Capture the cell that displays the provided text and extract its [X, Y] central coordinate. 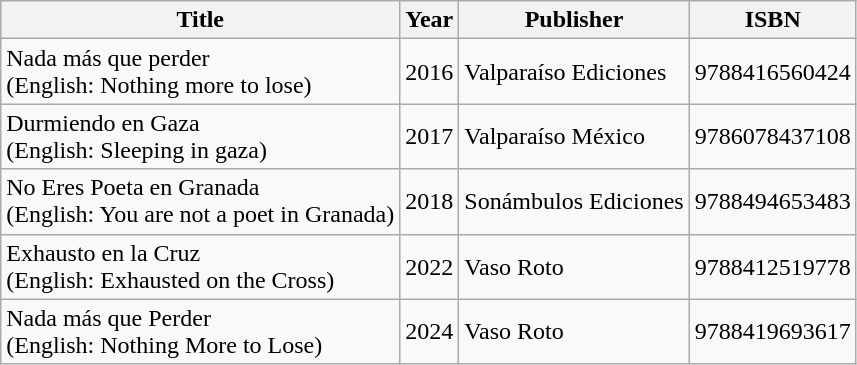
Exhausto en la Cruz(English: Exhausted on the Cross) [200, 266]
2017 [430, 136]
2022 [430, 266]
Nada más que perder(English: Nothing more to lose) [200, 72]
ISBN [772, 20]
9788416560424 [772, 72]
9788494653483 [772, 202]
Sonámbulos Ediciones [574, 202]
Year [430, 20]
Durmiendo en Gaza(English: Sleeping in gaza) [200, 136]
9788412519778 [772, 266]
No Eres Poeta en Granada(English: You are not a poet in Granada) [200, 202]
2016 [430, 72]
9786078437108 [772, 136]
Publisher [574, 20]
2024 [430, 332]
Valparaíso Ediciones [574, 72]
Title [200, 20]
Valparaíso México [574, 136]
2018 [430, 202]
Nada más que Perder(English: Nothing More to Lose) [200, 332]
9788419693617 [772, 332]
